Find where the given text appears and provide that cell's center as (X, Y) coordinate. 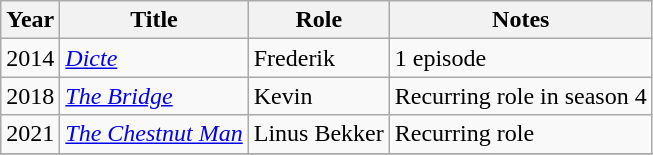
1 episode (520, 58)
Recurring role in season 4 (520, 96)
The Chestnut Man (154, 134)
Title (154, 20)
Notes (520, 20)
Year (30, 20)
Role (318, 20)
2021 (30, 134)
Kevin (318, 96)
2018 (30, 96)
Recurring role (520, 134)
Linus Bekker (318, 134)
Dicte (154, 58)
2014 (30, 58)
The Bridge (154, 96)
Frederik (318, 58)
